From the cell containing the given text, extract its center point as (X, Y) coordinate. 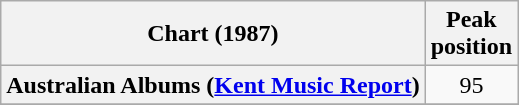
Australian Albums (Kent Music Report) (213, 85)
Peakposition (471, 34)
Chart (1987) (213, 34)
95 (471, 85)
